Return [x, y] of the center of cell containing provided text 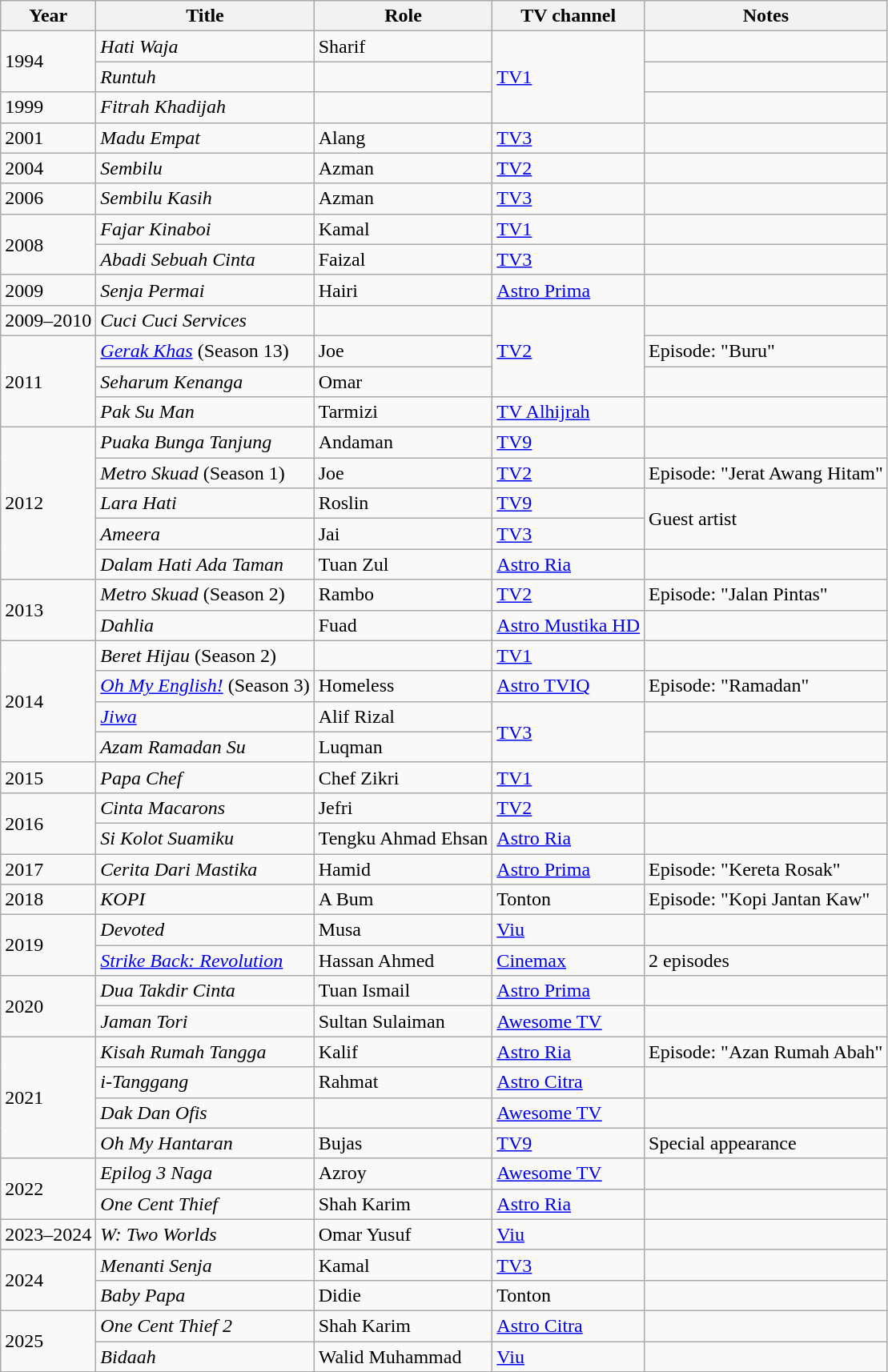
2021 [48, 1097]
Cuci Cuci Services [205, 320]
Azam Ramadan Su [205, 747]
Tuan Zul [404, 564]
2 episodes [766, 961]
Jiwa [205, 716]
Abadi Sebuah Cinta [205, 259]
Musa [404, 930]
Jai [404, 534]
Episode: "Jerat Awang Hitam" [766, 473]
2009 [48, 290]
Tarmizi [404, 412]
Dak Dan Ofis [205, 1113]
Episode: "Jalan Pintas" [766, 595]
2022 [48, 1189]
Luqman [404, 747]
1999 [48, 107]
2018 [48, 900]
Episode: "Azan Rumah Abah" [766, 1052]
2024 [48, 1280]
Kalif [404, 1052]
Metro Skuad (Season 2) [205, 595]
Episode: "Buru" [766, 351]
Walid Muhammad [404, 1357]
Rambo [404, 595]
Papa Chef [205, 777]
Episode: "Kopi Jantan Kaw" [766, 900]
Baby Papa [205, 1295]
W: Two Worlds [205, 1234]
Notes [766, 16]
Menanti Senja [205, 1265]
Sembilu Kasih [205, 199]
Year [48, 16]
Hati Waja [205, 46]
2001 [48, 138]
Alang [404, 138]
Seharum Kenanga [205, 382]
2015 [48, 777]
Hairi [404, 290]
Fajar Kinaboi [205, 229]
2006 [48, 199]
1994 [48, 62]
Guest artist [766, 519]
Dahlia [205, 625]
Strike Back: Revolution [205, 961]
Dalam Hati Ada Taman [205, 564]
Roslin [404, 503]
Metro Skuad (Season 1) [205, 473]
Fuad [404, 625]
Jefri [404, 808]
Epilog 3 Naga [205, 1173]
Omar Yusuf [404, 1234]
Madu Empat [205, 138]
Episode: "Ramadan" [766, 686]
Oh My Hantaran [205, 1143]
TV Alhijrah [569, 412]
One Cent Thief [205, 1204]
Sharif [404, 46]
Cerita Dari Mastika [205, 869]
2017 [48, 869]
Bidaah [205, 1357]
Homeless [404, 686]
Episode: "Kereta Rosak" [766, 869]
2025 [48, 1341]
2014 [48, 701]
Astro Mustika HD [569, 625]
Andaman [404, 443]
2011 [48, 381]
Azroy [404, 1173]
TV channel [569, 16]
2019 [48, 945]
2020 [48, 1006]
Dua Takdir Cinta [205, 991]
Astro TVIQ [569, 686]
A Bum [404, 900]
KOPI [205, 900]
Sultan Sulaiman [404, 1021]
Beret Hijau (Season 2) [205, 656]
Puaka Bunga Tanjung [205, 443]
Ameera [205, 534]
Cinemax [569, 961]
Oh My English! (Season 3) [205, 686]
Tengku Ahmad Ehsan [404, 838]
2023–2024 [48, 1234]
Chef Zikri [404, 777]
Si Kolot Suamiku [205, 838]
Kisah Rumah Tangga [205, 1052]
2009–2010 [48, 320]
Devoted [205, 930]
Didie [404, 1295]
Hassan Ahmed [404, 961]
i-Tanggang [205, 1082]
Sembilu [205, 168]
Gerak Khas (Season 13) [205, 351]
Hamid [404, 869]
2004 [48, 168]
Pak Su Man [205, 412]
2013 [48, 610]
Jaman Tori [205, 1021]
Special appearance [766, 1143]
Title [205, 16]
Bujas [404, 1143]
Lara Hati [205, 503]
2008 [48, 244]
Faizal [404, 259]
Role [404, 16]
2012 [48, 503]
Rahmat [404, 1082]
Cinta Macarons [205, 808]
One Cent Thief 2 [205, 1326]
Alif Rizal [404, 716]
Runtuh [205, 77]
Omar [404, 382]
2016 [48, 823]
Fitrah Khadijah [205, 107]
Senja Permai [205, 290]
Tuan Ismail [404, 991]
